From the cell containing the given text, extract its center point as (x, y) coordinate. 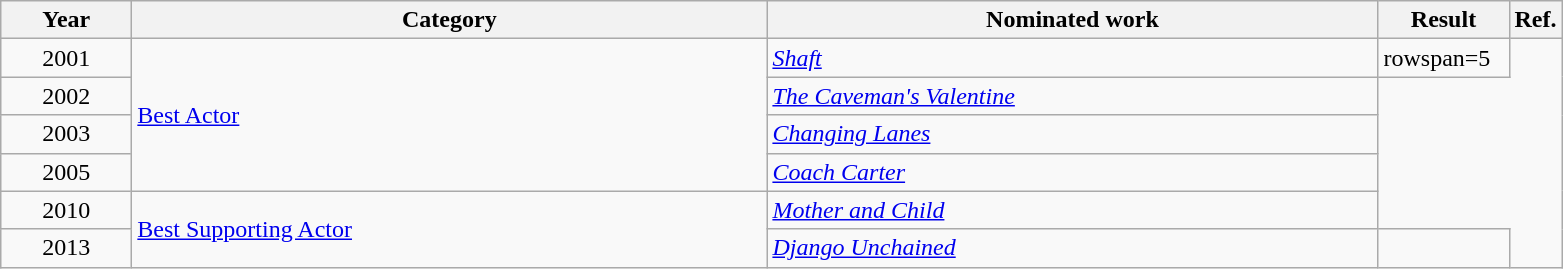
2003 (66, 134)
Best Actor (450, 115)
2005 (66, 172)
2013 (66, 248)
rowspan=5 (1444, 58)
2001 (66, 58)
Changing Lanes (1072, 134)
Result (1444, 20)
Year (66, 20)
Best Supporting Actor (450, 229)
Nominated work (1072, 20)
Coach Carter (1072, 172)
Category (450, 20)
2010 (66, 210)
Mother and Child (1072, 210)
Django Unchained (1072, 248)
2002 (66, 96)
The Caveman's Valentine (1072, 96)
Ref. (1536, 20)
Shaft (1072, 58)
